For the text-containing cell, return its midpoint in [X, Y] coordinate format. 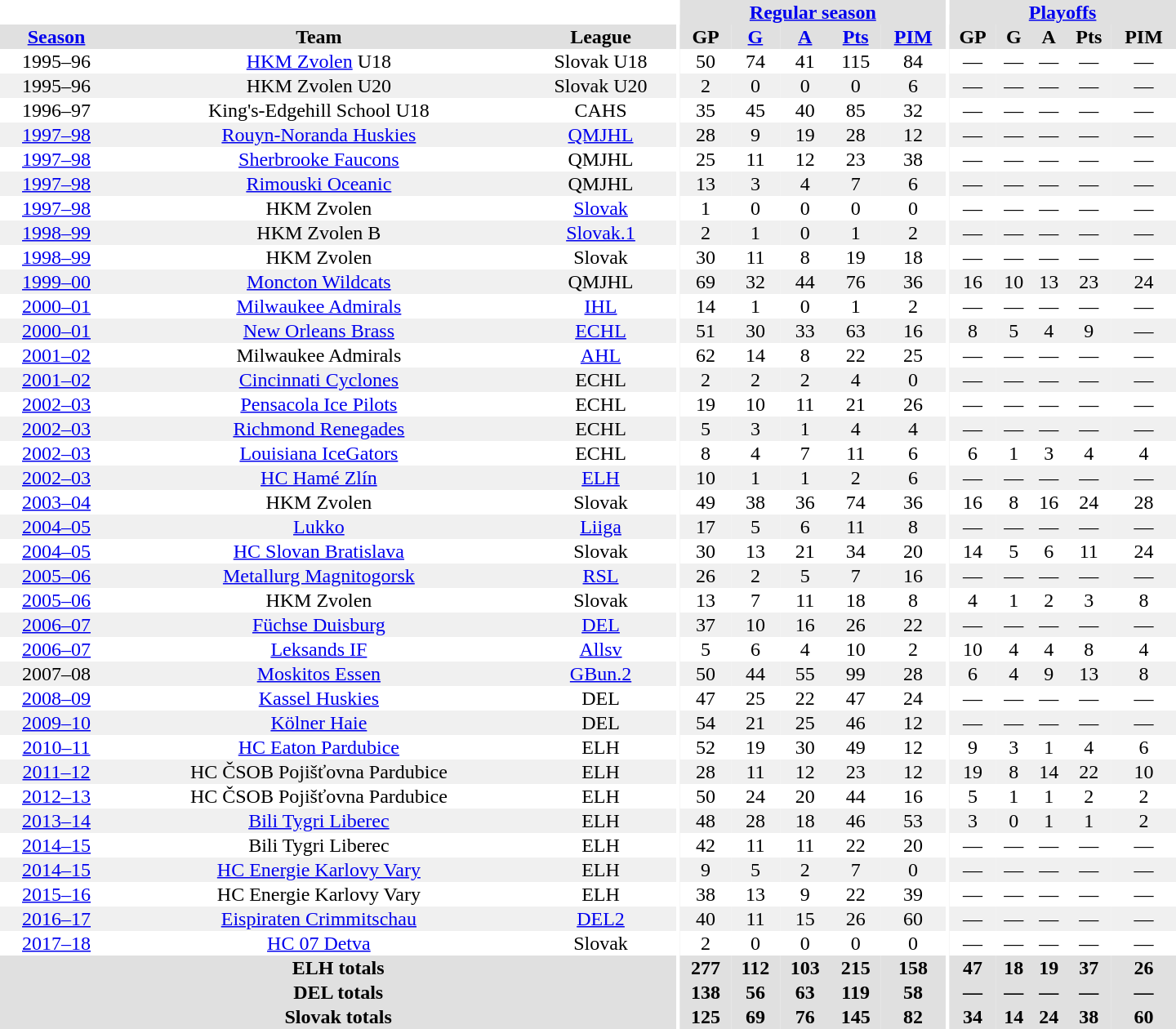
HKM Zvolen U20 [318, 86]
62 [706, 355]
2009–10 [56, 723]
119 [856, 992]
Rimouski Oceanic [318, 184]
15 [805, 919]
51 [706, 331]
41 [805, 61]
Team [318, 37]
RSL [601, 576]
2012–13 [56, 796]
56 [755, 992]
HC Slovan Bratislava [318, 551]
DEL totals [338, 992]
145 [856, 1017]
45 [755, 110]
125 [706, 1017]
53 [913, 821]
48 [706, 821]
Cincinnati Cyclones [318, 380]
Sherbrooke Faucons [318, 159]
2017–18 [56, 943]
IHL [601, 306]
HKM Zvolen B [318, 233]
277 [706, 968]
33 [805, 331]
Louisiana IceGators [318, 453]
2013–14 [56, 821]
HKM Zvolen U18 [318, 61]
1996–97 [56, 110]
Rouyn-Noranda Huskies [318, 135]
Pensacola Ice Pilots [318, 404]
Moncton Wildcats [318, 282]
138 [706, 992]
Lukko [318, 527]
League [601, 37]
Slovak.1 [601, 233]
Slovak totals [338, 1017]
DEL2 [601, 919]
AHL [601, 355]
103 [805, 968]
Season [56, 37]
52 [706, 747]
2008–09 [56, 698]
HC 07 Detva [318, 943]
Moskitos Essen [318, 674]
39 [913, 894]
Playoffs [1062, 12]
82 [913, 1017]
Richmond Renegades [318, 429]
42 [706, 845]
35 [706, 110]
ELH totals [338, 968]
2010–11 [56, 747]
54 [706, 723]
King's-Edgehill School U18 [318, 110]
2003–04 [56, 502]
112 [755, 968]
215 [856, 968]
158 [913, 968]
115 [856, 61]
84 [913, 61]
1999–00 [56, 282]
New Orleans Brass [318, 331]
HC Hamé Zlín [318, 478]
Kassel Huskies [318, 698]
Slovak U18 [601, 61]
GBun.2 [601, 674]
CAHS [601, 110]
Regular season [813, 12]
Allsv [601, 649]
2007–08 [56, 674]
17 [706, 527]
Slovak U20 [601, 86]
Füchse Duisburg [318, 625]
2015–16 [56, 894]
2016–17 [56, 919]
55 [805, 674]
HC Eaton Pardubice [318, 747]
Eispiraten Crimmitschau [318, 919]
85 [856, 110]
Metallurg Magnitogorsk [318, 576]
2011–12 [56, 772]
Kölner Haie [318, 723]
Leksands IF [318, 649]
Liiga [601, 527]
58 [913, 992]
99 [856, 674]
